Search for the cell housing the specified text and yield its [X, Y] center coordinate. 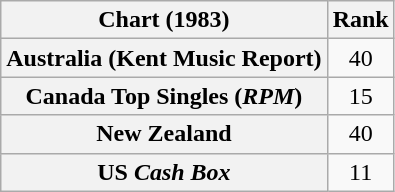
Australia (Kent Music Report) [164, 58]
US Cash Box [164, 172]
Rank [360, 20]
11 [360, 172]
15 [360, 96]
Canada Top Singles (RPM) [164, 96]
New Zealand [164, 134]
Chart (1983) [164, 20]
